For the text-containing cell, return its midpoint in [x, y] coordinate format. 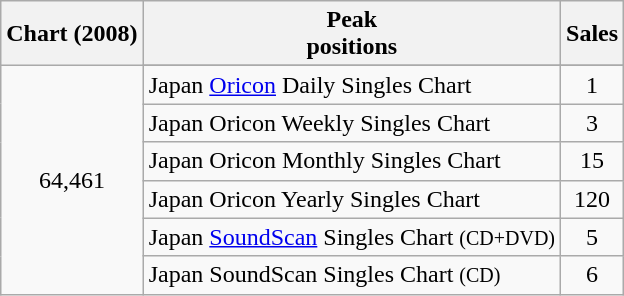
Japan SoundScan Singles Chart (CD+DVD) [352, 237]
64,461 [72, 180]
120 [592, 199]
1 [592, 85]
5 [592, 237]
6 [592, 275]
Japan Oricon Daily Singles Chart [352, 85]
Peakpositions [352, 34]
Japan SoundScan Singles Chart (CD) [352, 275]
Japan Oricon Weekly Singles Chart [352, 123]
15 [592, 161]
Sales [592, 34]
Chart (2008) [72, 34]
3 [592, 123]
Japan Oricon Yearly Singles Chart [352, 199]
Japan Oricon Monthly Singles Chart [352, 161]
